Identify which cell holds the provided text, then report its (X, Y) central coordinate. 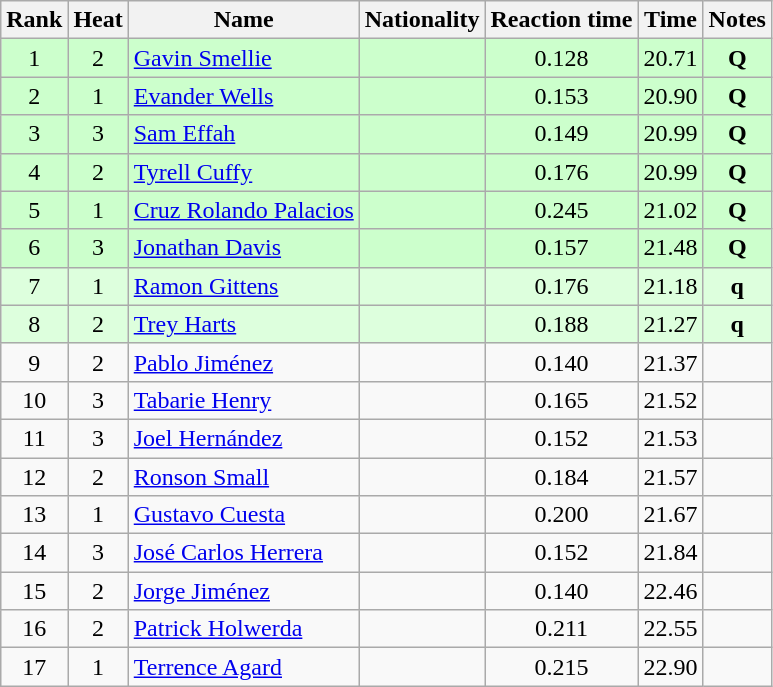
0.211 (562, 629)
0.149 (562, 134)
Heat (98, 20)
0.184 (562, 477)
22.55 (670, 629)
Reaction time (562, 20)
Trey Harts (244, 324)
Gavin Smellie (244, 58)
José Carlos Herrera (244, 553)
Tabarie Henry (244, 400)
0.157 (562, 248)
11 (34, 438)
Joel Hernández (244, 438)
Cruz Rolando Palacios (244, 210)
0.188 (562, 324)
Jorge Jiménez (244, 591)
22.90 (670, 667)
20.90 (670, 96)
21.02 (670, 210)
Nationality (422, 20)
Terrence Agard (244, 667)
21.52 (670, 400)
21.67 (670, 515)
15 (34, 591)
14 (34, 553)
6 (34, 248)
Name (244, 20)
21.48 (670, 248)
17 (34, 667)
21.37 (670, 362)
Rank (34, 20)
22.46 (670, 591)
Sam Effah (244, 134)
Ramon Gittens (244, 286)
Pablo Jiménez (244, 362)
Evander Wells (244, 96)
21.57 (670, 477)
0.165 (562, 400)
21.84 (670, 553)
20.71 (670, 58)
Gustavo Cuesta (244, 515)
0.128 (562, 58)
0.200 (562, 515)
Patrick Holwerda (244, 629)
Notes (737, 20)
Time (670, 20)
7 (34, 286)
16 (34, 629)
12 (34, 477)
Tyrell Cuffy (244, 172)
8 (34, 324)
0.153 (562, 96)
21.53 (670, 438)
21.18 (670, 286)
5 (34, 210)
0.215 (562, 667)
21.27 (670, 324)
0.245 (562, 210)
4 (34, 172)
9 (34, 362)
Ronson Small (244, 477)
13 (34, 515)
Jonathan Davis (244, 248)
10 (34, 400)
